Extract the [X, Y] coordinate from the center of the cell holding the provided text.  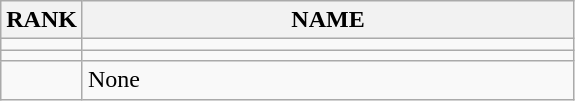
NAME [328, 20]
None [328, 80]
RANK [42, 20]
